Capture the cell that displays the provided text and extract its (x, y) central coordinate. 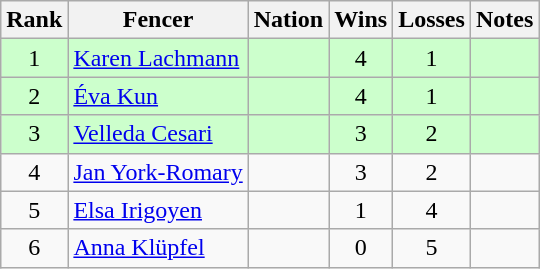
Anna Klüpfel (158, 248)
Wins (361, 20)
Karen Lachmann (158, 58)
0 (361, 248)
Fencer (158, 20)
Elsa Irigoyen (158, 210)
Velleda Cesari (158, 134)
Losses (432, 20)
Jan York-Romary (158, 172)
Nation (288, 20)
6 (34, 248)
Notes (504, 20)
Rank (34, 20)
Éva Kun (158, 96)
